Extract the [X, Y] coordinate from the center of the cell holding the provided text.  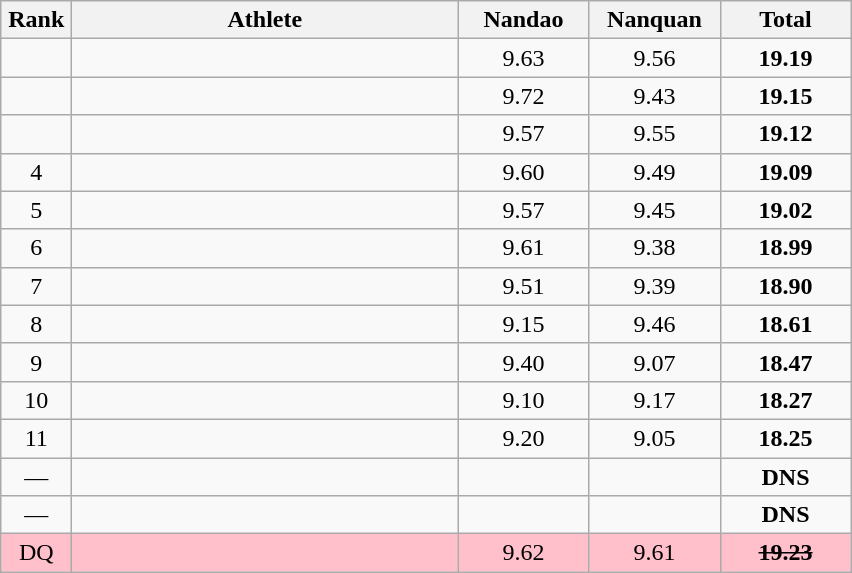
9.43 [654, 96]
9.51 [524, 286]
19.12 [786, 134]
9.49 [654, 172]
9.10 [524, 400]
9.40 [524, 362]
DQ [36, 553]
18.47 [786, 362]
Nanquan [654, 20]
Total [786, 20]
9.46 [654, 324]
9.39 [654, 286]
19.02 [786, 210]
9.56 [654, 58]
19.23 [786, 553]
11 [36, 438]
19.15 [786, 96]
18.27 [786, 400]
18.99 [786, 248]
19.19 [786, 58]
Rank [36, 20]
5 [36, 210]
9.60 [524, 172]
9.62 [524, 553]
9.07 [654, 362]
Athlete [265, 20]
9.72 [524, 96]
7 [36, 286]
10 [36, 400]
8 [36, 324]
4 [36, 172]
Nandao [524, 20]
9.63 [524, 58]
9.20 [524, 438]
9.05 [654, 438]
9 [36, 362]
9.17 [654, 400]
9.15 [524, 324]
18.61 [786, 324]
9.55 [654, 134]
6 [36, 248]
9.38 [654, 248]
19.09 [786, 172]
18.90 [786, 286]
9.45 [654, 210]
18.25 [786, 438]
